Provide the (X, Y) coordinate of the cell's center where the given text is located.  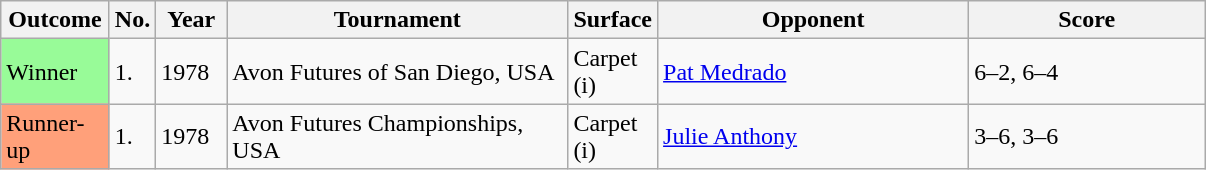
Score (1087, 20)
Tournament (398, 20)
No. (132, 20)
Julie Anthony (814, 136)
Year (192, 20)
Runner-up (56, 136)
Opponent (814, 20)
Surface (613, 20)
Avon Futures of San Diego, USA (398, 72)
Winner (56, 72)
Pat Medrado (814, 72)
Avon Futures Championships, USA (398, 136)
Outcome (56, 20)
6–2, 6–4 (1087, 72)
3–6, 3–6 (1087, 136)
